Return (X, Y) of the center of cell containing provided text 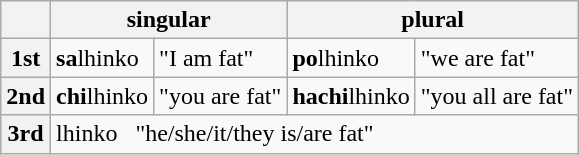
"you are fat" (220, 96)
3rd (26, 134)
polhinko (351, 58)
singular (169, 20)
1st (26, 58)
plural (433, 20)
chilhinko (102, 96)
"you all are fat" (496, 96)
salhinko (102, 58)
2nd (26, 96)
"I am fat" (220, 58)
lhinko "he/she/it/they is/are fat" (315, 134)
"we are fat" (496, 58)
hachilhinko (351, 96)
